From the cell containing the given text, extract its center point as [X, Y] coordinate. 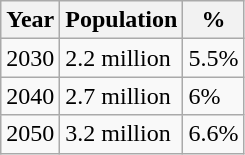
5.5% [214, 58]
2030 [30, 58]
2040 [30, 96]
Population [122, 20]
6.6% [214, 134]
2.2 million [122, 58]
3.2 million [122, 134]
2050 [30, 134]
6% [214, 96]
% [214, 20]
Year [30, 20]
2.7 million [122, 96]
